Output the (X, Y) coordinate of the center of the cell containing the given text.  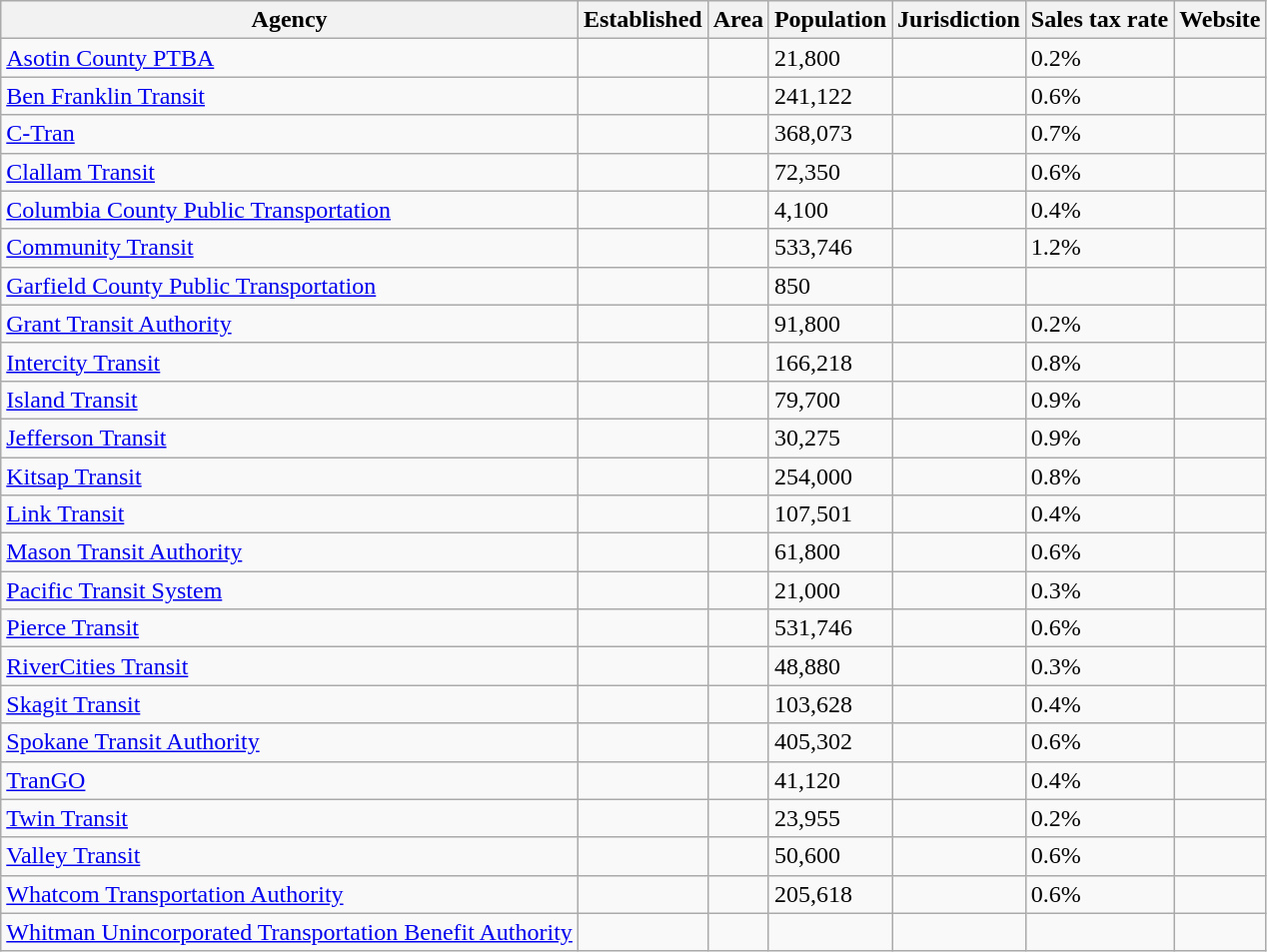
TranGO (290, 780)
Link Transit (290, 514)
Community Transit (290, 248)
Mason Transit Authority (290, 552)
Asotin County PTBA (290, 58)
72,350 (829, 172)
Population (829, 20)
21,800 (829, 58)
C-Tran (290, 134)
107,501 (829, 514)
Whitman Unincorporated Transportation Benefit Authority (290, 932)
Established (642, 20)
79,700 (829, 400)
Spokane Transit Authority (290, 742)
Skagit Transit (290, 704)
241,122 (829, 96)
205,618 (829, 894)
Website (1220, 20)
RiverCities Transit (290, 666)
Pacific Transit System (290, 590)
Area (737, 20)
23,955 (829, 818)
48,880 (829, 666)
91,800 (829, 324)
Grant Transit Authority (290, 324)
103,628 (829, 704)
Agency (290, 20)
1.2% (1099, 248)
Garfield County Public Transportation (290, 286)
41,120 (829, 780)
Whatcom Transportation Authority (290, 894)
Ben Franklin Transit (290, 96)
254,000 (829, 476)
Columbia County Public Transportation (290, 210)
21,000 (829, 590)
30,275 (829, 438)
Island Transit (290, 400)
Clallam Transit (290, 172)
61,800 (829, 552)
Jefferson Transit (290, 438)
Kitsap Transit (290, 476)
Sales tax rate (1099, 20)
Twin Transit (290, 818)
533,746 (829, 248)
Intercity Transit (290, 362)
0.7% (1099, 134)
531,746 (829, 628)
166,218 (829, 362)
Pierce Transit (290, 628)
4,100 (829, 210)
50,600 (829, 856)
405,302 (829, 742)
850 (829, 286)
Valley Transit (290, 856)
Jurisdiction (959, 20)
368,073 (829, 134)
